Determine the [x, y] coordinate at the center of the cell enclosing the given text.  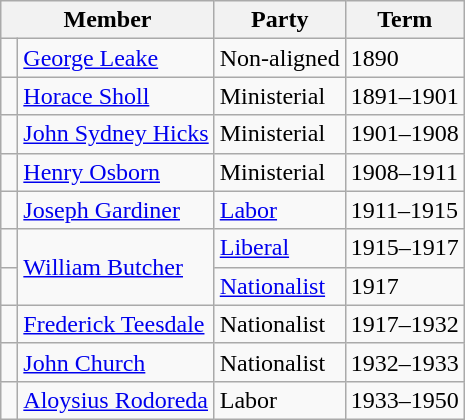
1932–1933 [404, 362]
1911–1915 [404, 210]
John Sydney Hicks [116, 134]
Horace Sholl [116, 96]
William Butcher [116, 267]
Frederick Teesdale [116, 324]
1915–1917 [404, 248]
Non-aligned [280, 58]
1901–1908 [404, 134]
Henry Osborn [116, 172]
Member [108, 20]
Term [404, 20]
1917 [404, 286]
1908–1911 [404, 172]
George Leake [116, 58]
Liberal [280, 248]
Aloysius Rodoreda [116, 400]
1933–1950 [404, 400]
1890 [404, 58]
Joseph Gardiner [116, 210]
Party [280, 20]
1917–1932 [404, 324]
John Church [116, 362]
1891–1901 [404, 96]
